Search for the cell housing the specified text and yield its [X, Y] center coordinate. 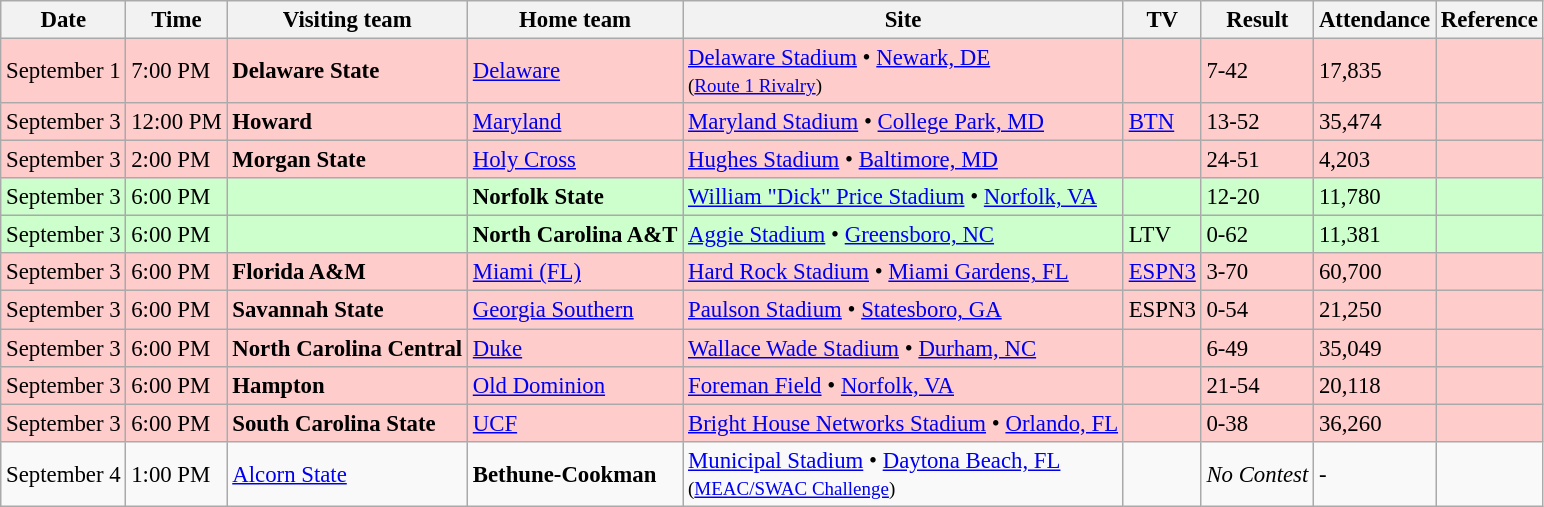
Maryland Stadium • College Park, MD [904, 122]
Delaware State [348, 72]
Hard Rock Stadium • Miami Gardens, FL [904, 273]
20,118 [1375, 385]
60,700 [1375, 273]
7:00 PM [176, 72]
7-42 [1257, 72]
Site [904, 20]
Alcorn State [348, 474]
No Contest [1257, 474]
Foreman Field • Norfolk, VA [904, 385]
Date [64, 20]
0-54 [1257, 310]
21,250 [1375, 310]
Duke [574, 348]
Delaware [574, 72]
Municipal Stadium • Daytona Beach, FL(MEAC/SWAC Challenge) [904, 474]
Florida A&M [348, 273]
Reference [1490, 20]
Hughes Stadium • Baltimore, MD [904, 160]
Georgia Southern [574, 310]
Attendance [1375, 20]
Paulson Stadium • Statesboro, GA [904, 310]
- [1375, 474]
Home team [574, 20]
0-62 [1257, 235]
Howard [348, 122]
17,835 [1375, 72]
William "Dick" Price Stadium • Norfolk, VA [904, 197]
Miami (FL) [574, 273]
Wallace Wade Stadium • Durham, NC [904, 348]
UCF [574, 423]
BTN [1162, 122]
Bethune-Cookman [574, 474]
0-38 [1257, 423]
North Carolina Central [348, 348]
September 1 [64, 72]
Morgan State [348, 160]
2:00 PM [176, 160]
Delaware Stadium • Newark, DE(Route 1 Rivalry) [904, 72]
September 4 [64, 474]
Bright House Networks Stadium • Orlando, FL [904, 423]
24-51 [1257, 160]
12-20 [1257, 197]
36,260 [1375, 423]
Aggie Stadium • Greensboro, NC [904, 235]
4,203 [1375, 160]
11,780 [1375, 197]
13-52 [1257, 122]
Old Dominion [574, 385]
3-70 [1257, 273]
Norfolk State [574, 197]
Result [1257, 20]
21-54 [1257, 385]
35,474 [1375, 122]
11,381 [1375, 235]
TV [1162, 20]
Holy Cross [574, 160]
LTV [1162, 235]
35,049 [1375, 348]
6-49 [1257, 348]
Time [176, 20]
South Carolina State [348, 423]
1:00 PM [176, 474]
Visiting team [348, 20]
12:00 PM [176, 122]
Hampton [348, 385]
Maryland [574, 122]
Savannah State [348, 310]
North Carolina A&T [574, 235]
